Pinpoint the cell where the given text exists, returning its (x, y) midpoint coordinate. 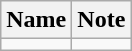
Name (36, 20)
Note (102, 20)
